Scan for the cell matching the given text and deliver its [x, y] coordinate at center. 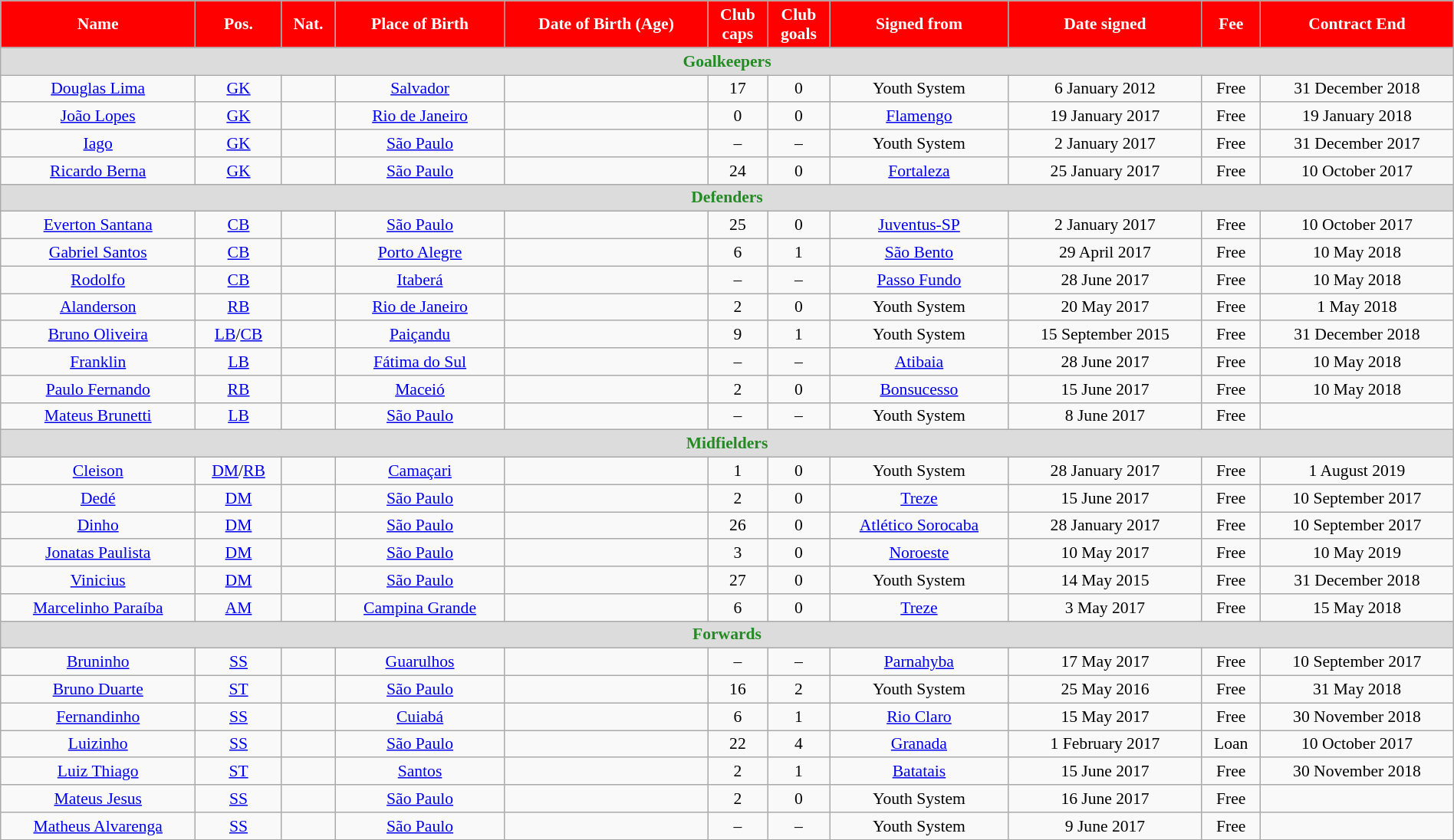
AM [239, 608]
Campina Grande [420, 608]
10 May 2019 [1357, 553]
Forwards [727, 635]
Luiz Thiago [98, 772]
Contract End [1357, 25]
Vinicius [98, 580]
João Lopes [98, 116]
25 [738, 225]
Passo Fundo [919, 280]
Goalkeepers [727, 61]
LB/CB [239, 335]
Flamengo [919, 116]
Dedé [98, 498]
Dinho [98, 526]
3 May 2017 [1104, 608]
15 September 2015 [1104, 335]
Matheus Alvarenga [98, 826]
Guarulhos [420, 662]
15 May 2018 [1357, 608]
Atlético Sorocaba [919, 526]
Franklin [98, 362]
Itaberá [420, 280]
3 [738, 553]
22 [738, 744]
27 [738, 580]
Date signed [1104, 25]
4 [798, 744]
8 June 2017 [1104, 416]
Camaçari [420, 471]
1 February 2017 [1104, 744]
Marcelinho Paraíba [98, 608]
Atibaia [919, 362]
Clubgoals [798, 25]
19 January 2018 [1357, 116]
15 May 2017 [1104, 717]
DM/RB [239, 471]
Name [98, 25]
Bruno Duarte [98, 690]
Noroeste [919, 553]
Rodolfo [98, 280]
Date of Birth (Age) [606, 25]
Fernandinho [98, 717]
São Bento [919, 253]
31 December 2017 [1357, 143]
1 May 2018 [1357, 307]
Signed from [919, 25]
Santos [420, 772]
Place of Birth [420, 25]
Loan [1232, 744]
Pos. [239, 25]
Iago [98, 143]
31 May 2018 [1357, 690]
Fátima do Sul [420, 362]
Ricardo Berna [98, 171]
29 April 2017 [1104, 253]
17 May 2017 [1104, 662]
Paiçandu [420, 335]
20 May 2017 [1104, 307]
Salvador [420, 89]
26 [738, 526]
24 [738, 171]
Maceió [420, 389]
Douglas Lima [98, 89]
Granada [919, 744]
Batatais [919, 772]
Porto Alegre [420, 253]
Mateus Brunetti [98, 416]
17 [738, 89]
Bruninho [98, 662]
1 August 2019 [1357, 471]
Jonatas Paulista [98, 553]
19 January 2017 [1104, 116]
16 June 2017 [1104, 799]
Everton Santana [98, 225]
Mateus Jesus [98, 799]
Nat. [308, 25]
Rio Claro [919, 717]
6 January 2012 [1104, 89]
9 [738, 335]
14 May 2015 [1104, 580]
10 May 2017 [1104, 553]
25 January 2017 [1104, 171]
Fee [1232, 25]
25 May 2016 [1104, 690]
Alanderson [98, 307]
Clubcaps [738, 25]
Defenders [727, 198]
Parnahyba [919, 662]
Juventus-SP [919, 225]
Paulo Fernando [98, 389]
Gabriel Santos [98, 253]
Bonsucesso [919, 389]
Fortaleza [919, 171]
9 June 2017 [1104, 826]
Cuiabá [420, 717]
Midfielders [727, 444]
Cleison [98, 471]
Bruno Oliveira [98, 335]
Luizinho [98, 744]
16 [738, 690]
